Pinpoint the cell where the given text exists, returning its [X, Y] midpoint coordinate. 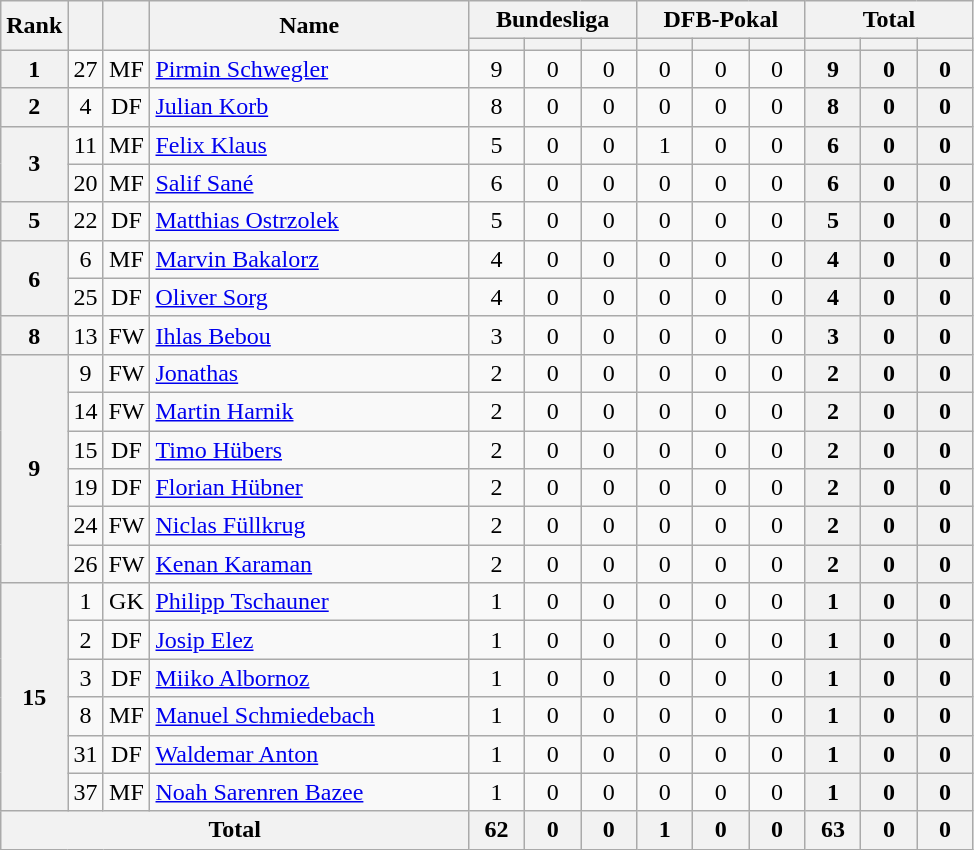
Ihlas Bebou [310, 335]
22 [86, 221]
11 [86, 145]
25 [86, 297]
Martin Harnik [310, 411]
Matthias Ostrzolek [310, 221]
19 [86, 488]
DFB-Pokal [721, 20]
Josip Elez [310, 640]
Florian Hübner [310, 488]
GK [126, 602]
31 [86, 754]
Philipp Tschauner [310, 602]
26 [86, 564]
Bundesliga [553, 20]
Timo Hübers [310, 449]
37 [86, 792]
Waldemar Anton [310, 754]
Noah Sarenren Bazee [310, 792]
62 [497, 830]
Kenan Karaman [310, 564]
Oliver Sorg [310, 297]
63 [833, 830]
14 [86, 411]
Rank [34, 26]
Miiko Albornoz [310, 678]
Manuel Schmiedebach [310, 716]
Julian Korb [310, 107]
13 [86, 335]
Name [310, 26]
20 [86, 183]
Jonathas [310, 373]
Pirmin Schwegler [310, 69]
Niclas Füllkrug [310, 526]
27 [86, 69]
Marvin Bakalorz [310, 259]
Felix Klaus [310, 145]
Salif Sané [310, 183]
24 [86, 526]
